Provide the (x, y) coordinate of the cell's center where the given text is located.  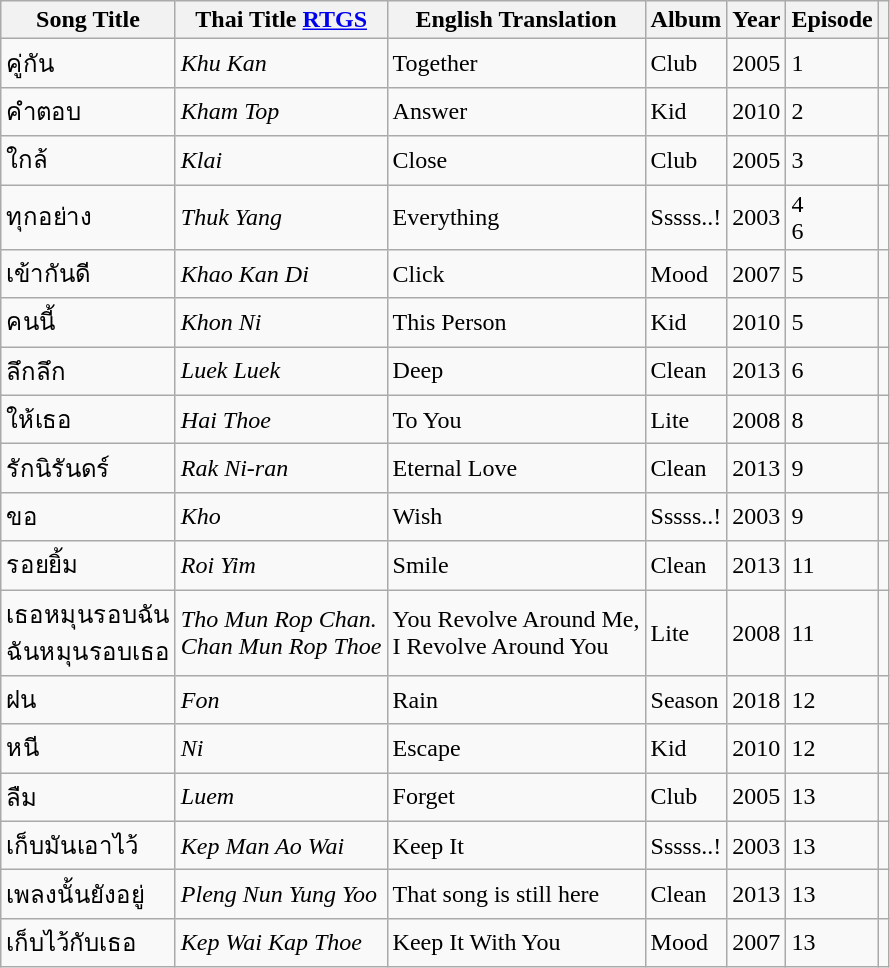
6 (832, 372)
Forget (516, 798)
Kho (281, 516)
This Person (516, 322)
ลืม (88, 798)
เก็บมันเอาไว้ (88, 846)
คนนี้ (88, 322)
Thai Title RTGS (281, 20)
Roi Yim (281, 566)
ใกล้ (88, 160)
คำตอบ (88, 112)
Keep It With You (516, 942)
Luem (281, 798)
Close (516, 160)
Kep Wai Kap Thoe (281, 942)
Escape (516, 748)
เพลงนั้นยังอยู่ (88, 894)
English Translation (516, 20)
คู่กัน (88, 64)
Deep (516, 372)
Khon Ni (281, 322)
2 (832, 112)
Hai Thoe (281, 420)
ขอ (88, 516)
Together (516, 64)
หนี (88, 748)
Episode (832, 20)
Eternal Love (516, 468)
รักนิรันดร์ (88, 468)
Wish (516, 516)
You Revolve Around Me,I Revolve Around You (516, 633)
Kep Man Ao Wai (281, 846)
Album (686, 20)
ลึกลึก (88, 372)
Season (686, 700)
3 (832, 160)
Rak Ni-ran (281, 468)
Ni (281, 748)
Year (756, 20)
Answer (516, 112)
Klai (281, 160)
That song is still here (516, 894)
ให้เธอ (88, 420)
รอยยิ้ม (88, 566)
เก็บไว้กับเธอ (88, 942)
เธอหมุนรอบฉันฉันหมุนรอบเธอ (88, 633)
Khu Kan (281, 64)
Click (516, 274)
Luek Luek (281, 372)
To You (516, 420)
Khao Kan Di (281, 274)
Rain (516, 700)
เข้ากันดี (88, 274)
Smile (516, 566)
Thuk Yang (281, 216)
Tho Mun Rop Chan.Chan Mun Rop Thoe (281, 633)
Fon (281, 700)
1 (832, 64)
Keep It (516, 846)
46 (832, 216)
2018 (756, 700)
8 (832, 420)
Pleng Nun Yung Yoo (281, 894)
Song Title (88, 20)
ทุกอย่าง (88, 216)
Everything (516, 216)
ฝน (88, 700)
Kham Top (281, 112)
